Find where the given text appears and provide that cell's center as (X, Y) coordinate. 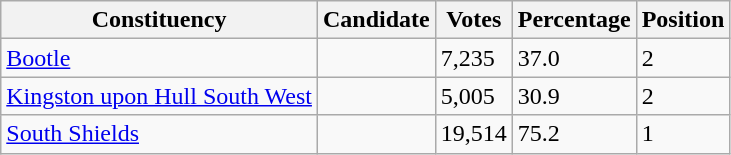
19,514 (474, 134)
Bootle (160, 58)
7,235 (474, 58)
Candidate (376, 20)
75.2 (574, 134)
Position (683, 20)
37.0 (574, 58)
Percentage (574, 20)
30.9 (574, 96)
Votes (474, 20)
Constituency (160, 20)
South Shields (160, 134)
5,005 (474, 96)
1 (683, 134)
Kingston upon Hull South West (160, 96)
